From the cell containing the given text, extract its center point as (X, Y) coordinate. 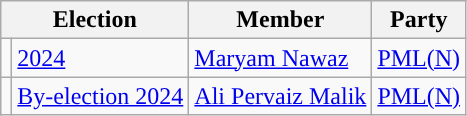
Member (280, 20)
Ali Pervaiz Malik (280, 96)
2024 (100, 58)
By-election 2024 (100, 96)
Party (419, 20)
Election (95, 20)
Maryam Nawaz (280, 58)
